Determine the (X, Y) coordinate at the center of the cell enclosing the given text.  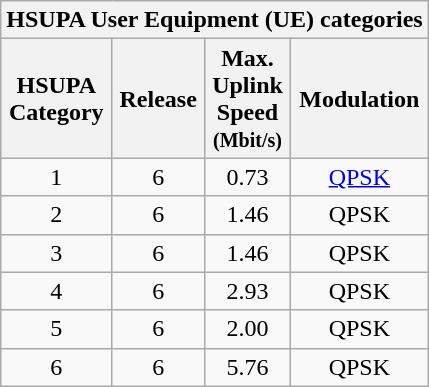
HSUPA User Equipment (UE) categories (214, 20)
Max.UplinkSpeed(Mbit/s) (248, 98)
HSUPACategory (56, 98)
4 (56, 291)
2 (56, 215)
Release (158, 98)
5 (56, 329)
0.73 (248, 177)
3 (56, 253)
2.00 (248, 329)
2.93 (248, 291)
Modulation (359, 98)
1 (56, 177)
5.76 (248, 367)
